Search for the cell housing the specified text and yield its (x, y) center coordinate. 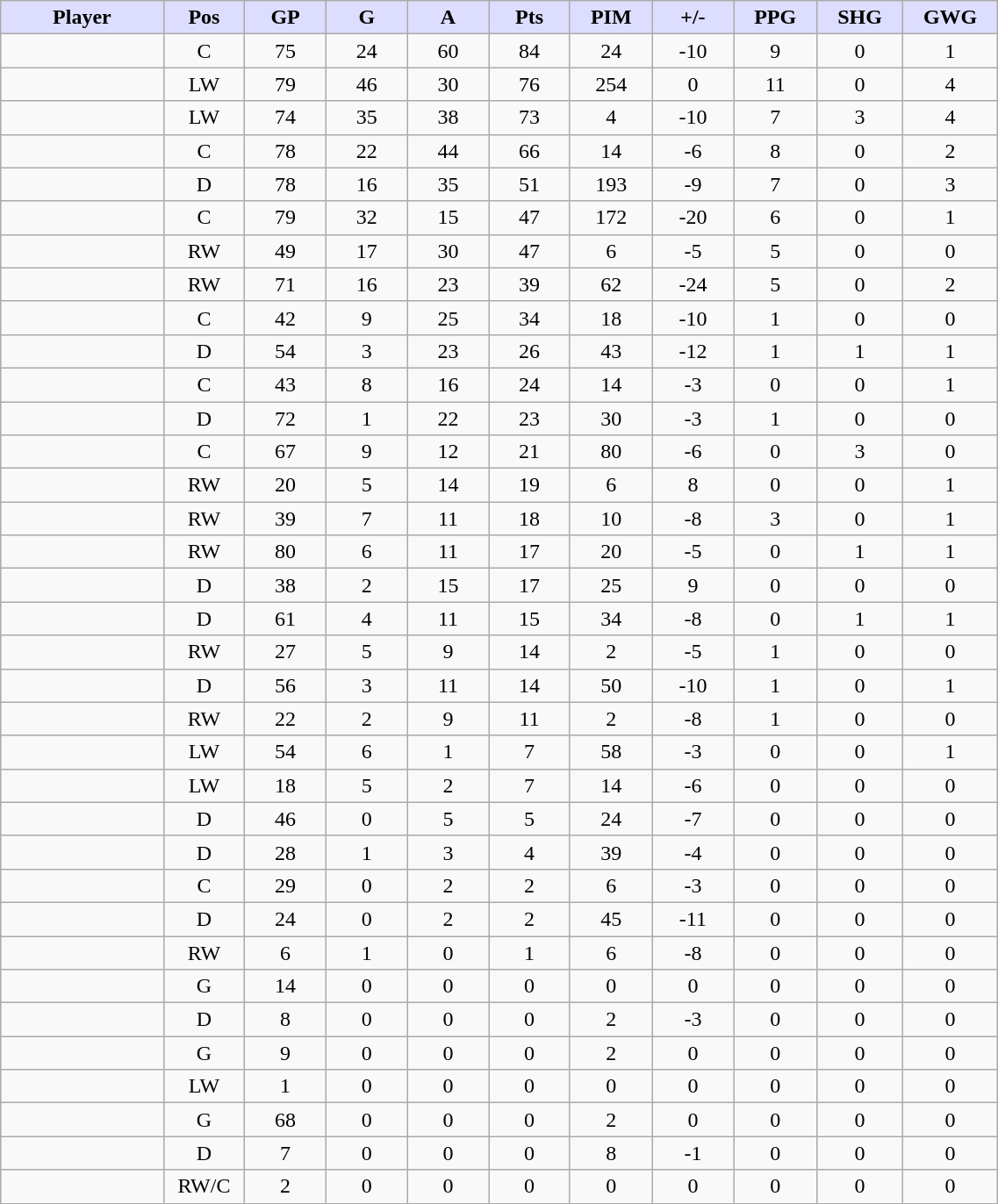
A (448, 18)
+/- (693, 18)
27 (286, 652)
29 (286, 885)
PPG (776, 18)
-20 (693, 218)
50 (611, 685)
SHG (860, 18)
193 (611, 184)
51 (530, 184)
-7 (693, 819)
56 (286, 685)
-24 (693, 284)
75 (286, 51)
Player (83, 18)
45 (611, 919)
PIM (611, 18)
GWG (950, 18)
254 (611, 84)
21 (530, 452)
66 (530, 151)
26 (530, 351)
49 (286, 251)
44 (448, 151)
-9 (693, 184)
Pos (204, 18)
-12 (693, 351)
62 (611, 284)
-1 (693, 1153)
Pts (530, 18)
71 (286, 284)
42 (286, 318)
84 (530, 51)
72 (286, 419)
61 (286, 619)
19 (530, 485)
60 (448, 51)
172 (611, 218)
GP (286, 18)
76 (530, 84)
32 (367, 218)
67 (286, 452)
-4 (693, 852)
10 (611, 519)
73 (530, 118)
68 (286, 1120)
RW/C (204, 1186)
28 (286, 852)
12 (448, 452)
74 (286, 118)
-11 (693, 919)
58 (611, 752)
